From the cell containing the given text, extract its center point as [X, Y] coordinate. 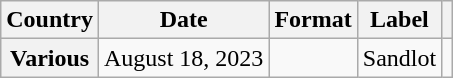
Country [50, 20]
Label [399, 20]
Sandlot [399, 58]
August 18, 2023 [183, 58]
Format [313, 20]
Various [50, 58]
Date [183, 20]
